Provide the (x, y) coordinate of the cell's center where the given text is located.  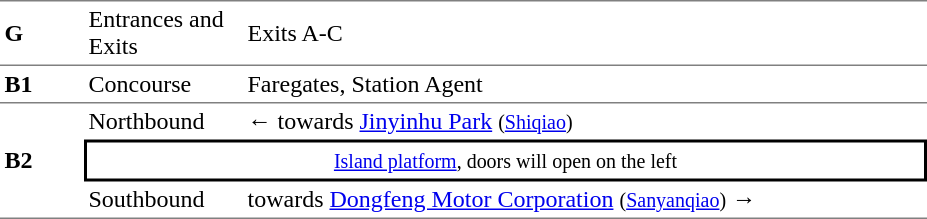
B1 (42, 85)
Concourse (164, 85)
Exits A-C (585, 33)
G (42, 33)
Entrances and Exits (164, 33)
Northbound (164, 122)
Faregates, Station Agent (585, 85)
← towards Jinyinhu Park (Shiqiao) (585, 122)
Island platform, doors will open on the left (506, 161)
